From the cell containing the given text, extract its center point as [x, y] coordinate. 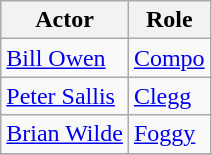
Compo [169, 58]
Brian Wilde [65, 134]
Clegg [169, 96]
Foggy [169, 134]
Actor [65, 20]
Role [169, 20]
Bill Owen [65, 58]
Peter Sallis [65, 96]
